Determine the [X, Y] coordinate at the center of the cell enclosing the given text.  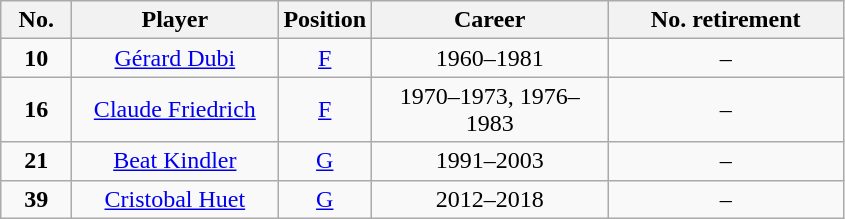
1991–2003 [490, 161]
10 [36, 58]
1970–1973, 1976–1983 [490, 110]
Gérard Dubi [175, 58]
Beat Kindler [175, 161]
21 [36, 161]
Player [175, 20]
Position [325, 20]
16 [36, 110]
Claude Friedrich [175, 110]
39 [36, 199]
Career [490, 20]
2012–2018 [490, 199]
1960–1981 [490, 58]
No. retirement [726, 20]
Cristobal Huet [175, 199]
No. [36, 20]
